From the cell containing the given text, extract its center point as (X, Y) coordinate. 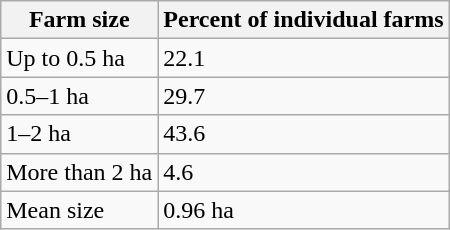
4.6 (304, 172)
0.5–1 ha (80, 96)
Percent of individual farms (304, 20)
22.1 (304, 58)
29.7 (304, 96)
0.96 ha (304, 210)
Mean size (80, 210)
More than 2 ha (80, 172)
43.6 (304, 134)
1–2 ha (80, 134)
Up to 0.5 ha (80, 58)
Farm size (80, 20)
